Extract the [x, y] coordinate from the center of the cell holding the provided text.  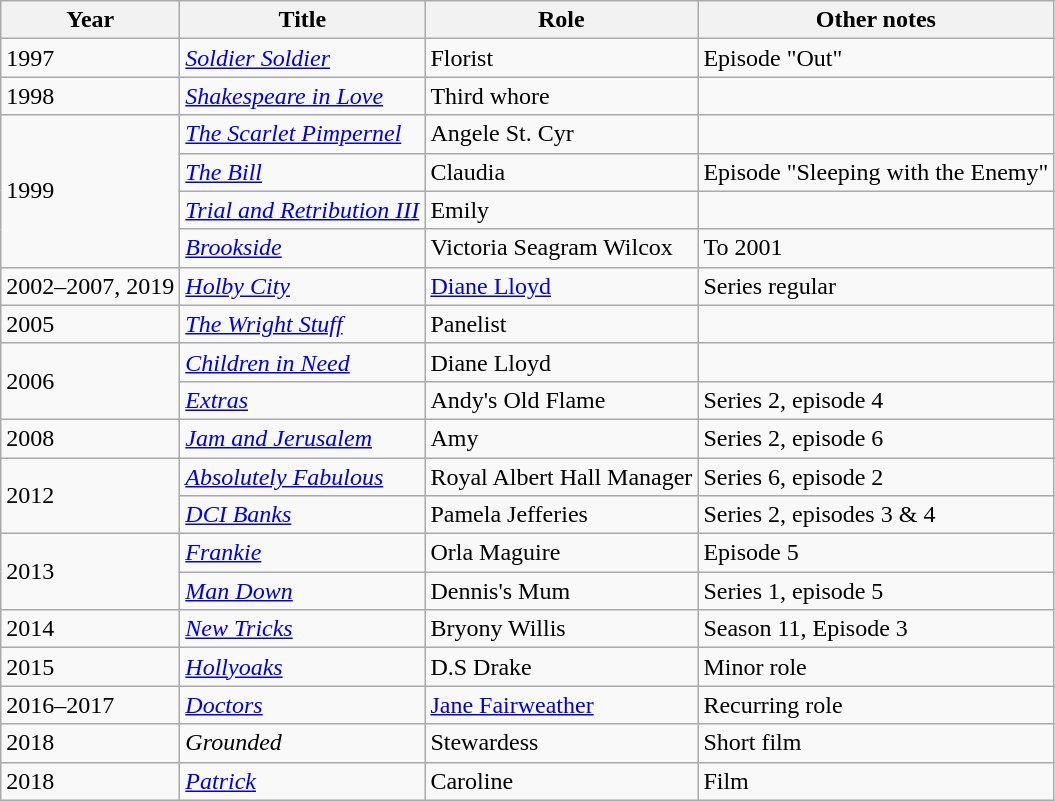
2016–2017 [90, 705]
Panelist [562, 324]
Season 11, Episode 3 [876, 629]
The Wright Stuff [302, 324]
1997 [90, 58]
Andy's Old Flame [562, 400]
To 2001 [876, 248]
Trial and Retribution III [302, 210]
The Scarlet Pimpernel [302, 134]
2012 [90, 496]
Pamela Jefferies [562, 515]
The Bill [302, 172]
Caroline [562, 781]
Soldier Soldier [302, 58]
Children in Need [302, 362]
Series regular [876, 286]
Brookside [302, 248]
Jane Fairweather [562, 705]
Role [562, 20]
Emily [562, 210]
Jam and Jerusalem [302, 438]
Third whore [562, 96]
Royal Albert Hall Manager [562, 477]
2002–2007, 2019 [90, 286]
2008 [90, 438]
Holby City [302, 286]
Doctors [302, 705]
Stewardess [562, 743]
Absolutely Fabulous [302, 477]
Angele St. Cyr [562, 134]
Man Down [302, 591]
Series 6, episode 2 [876, 477]
Year [90, 20]
1999 [90, 191]
Recurring role [876, 705]
Hollyoaks [302, 667]
DCI Banks [302, 515]
Series 2, episodes 3 & 4 [876, 515]
D.S Drake [562, 667]
Florist [562, 58]
Series 1, episode 5 [876, 591]
Claudia [562, 172]
Episode "Out" [876, 58]
2013 [90, 572]
Extras [302, 400]
Series 2, episode 4 [876, 400]
Frankie [302, 553]
Dennis's Mum [562, 591]
Orla Maguire [562, 553]
Episode 5 [876, 553]
Patrick [302, 781]
2015 [90, 667]
Series 2, episode 6 [876, 438]
Title [302, 20]
Minor role [876, 667]
Amy [562, 438]
2006 [90, 381]
Film [876, 781]
Short film [876, 743]
Grounded [302, 743]
Episode "Sleeping with the Enemy" [876, 172]
Other notes [876, 20]
New Tricks [302, 629]
Victoria Seagram Wilcox [562, 248]
2005 [90, 324]
2014 [90, 629]
Bryony Willis [562, 629]
Shakespeare in Love [302, 96]
1998 [90, 96]
